Pinpoint the cell where the given text exists, returning its (x, y) midpoint coordinate. 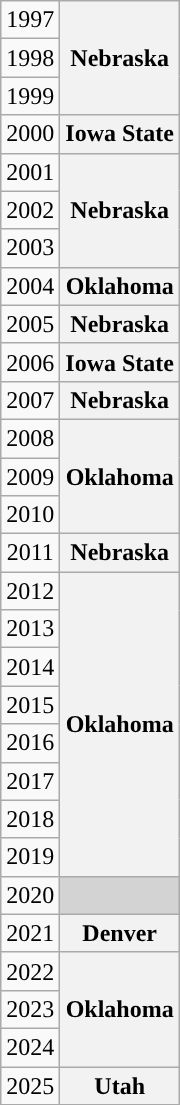
2013 (30, 629)
2012 (30, 591)
2005 (30, 324)
2000 (30, 134)
2006 (30, 362)
2019 (30, 857)
2023 (30, 1009)
1998 (30, 58)
2024 (30, 1047)
2001 (30, 172)
2018 (30, 819)
2009 (30, 477)
2011 (30, 553)
2008 (30, 438)
2007 (30, 400)
2017 (30, 781)
1999 (30, 96)
2022 (30, 971)
Denver (120, 933)
2003 (30, 248)
Utah (120, 1085)
2004 (30, 286)
2025 (30, 1085)
2016 (30, 743)
2020 (30, 895)
2015 (30, 705)
2021 (30, 933)
2014 (30, 667)
1997 (30, 20)
2002 (30, 210)
2010 (30, 515)
